Return [X, Y] of the center of cell containing provided text 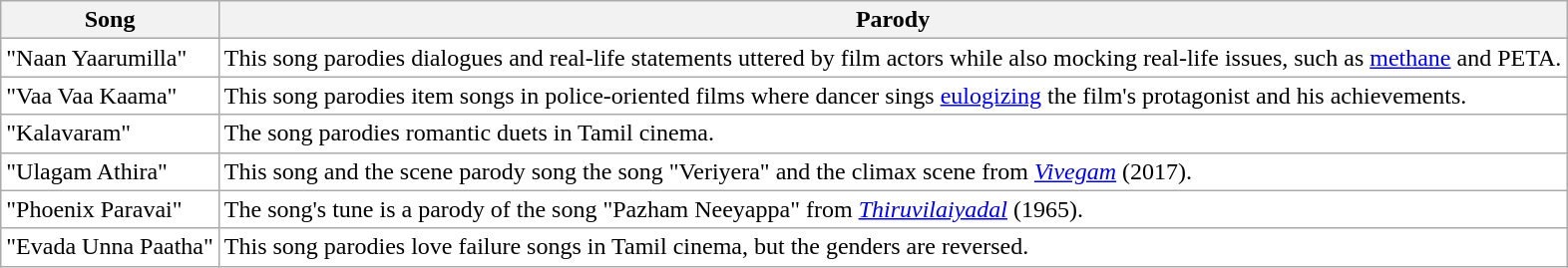
"Kalavaram" [110, 134]
"Evada Unna Paatha" [110, 247]
The song parodies romantic duets in Tamil cinema. [892, 134]
This song and the scene parody song the song "Veriyera" and the climax scene from Vivegam (2017). [892, 171]
Song [110, 20]
"Vaa Vaa Kaama" [110, 96]
"Naan Yaarumilla" [110, 58]
This song parodies dialogues and real-life statements uttered by film actors while also mocking real-life issues, such as methane and PETA. [892, 58]
"Ulagam Athira" [110, 171]
Parody [892, 20]
This song parodies love failure songs in Tamil cinema, but the genders are reversed. [892, 247]
This song parodies item songs in police-oriented films where dancer sings eulogizing the film's protagonist and his achievements. [892, 96]
The song's tune is a parody of the song "Pazham Neeyappa" from Thiruvilaiyadal (1965). [892, 209]
"Phoenix Paravai" [110, 209]
